Locate the cell with the specified text and output its (x, y) center coordinate. 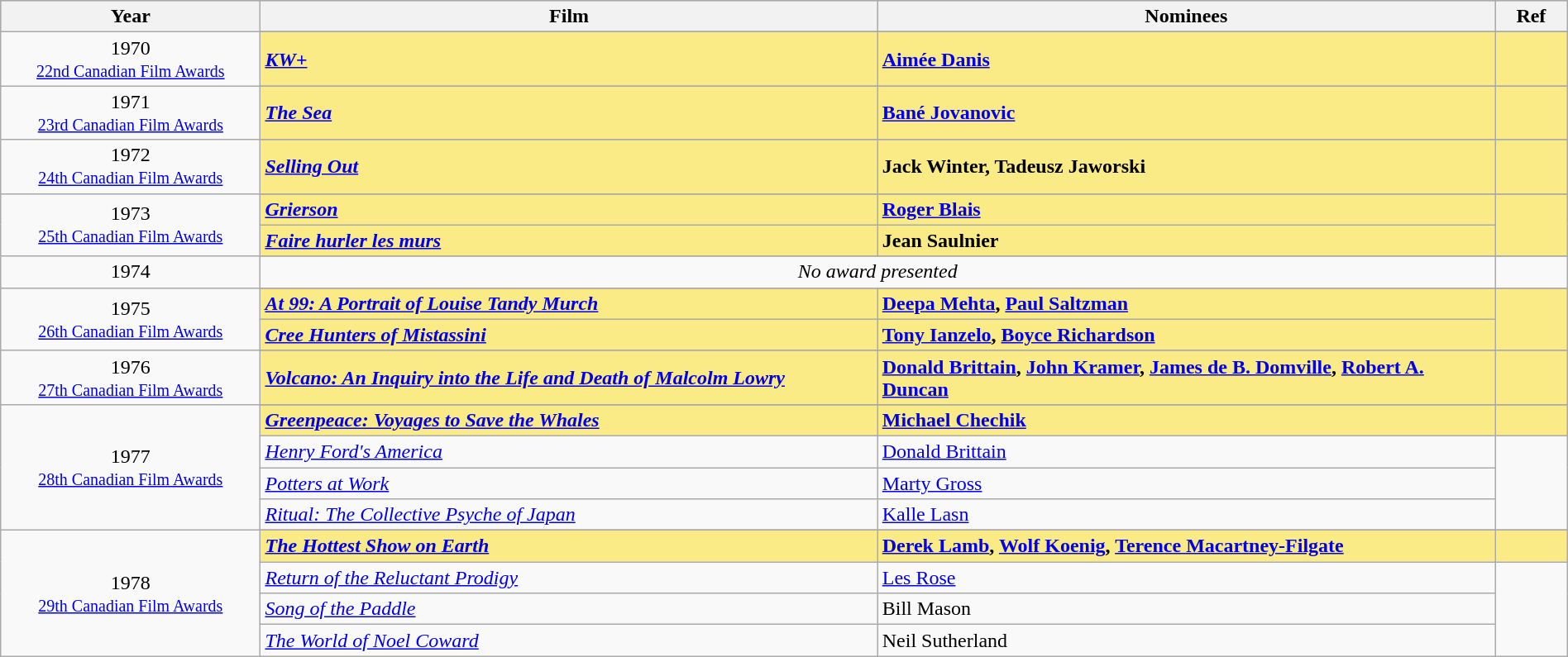
Return of the Reluctant Prodigy (569, 578)
Volcano: An Inquiry into the Life and Death of Malcolm Lowry (569, 377)
At 99: A Portrait of Louise Tandy Murch (569, 303)
1974 (131, 272)
Year (131, 17)
1970 22nd Canadian Film Awards (131, 60)
Derek Lamb, Wolf Koenig, Terence Macartney-Filgate (1186, 546)
KW+ (569, 60)
Selling Out (569, 167)
Donald Brittain (1186, 451)
Faire hurler les murs (569, 240)
Jean Saulnier (1186, 240)
Ref (1532, 17)
The Hottest Show on Earth (569, 546)
1973 25th Canadian Film Awards (131, 225)
1975 26th Canadian Film Awards (131, 319)
1976 27th Canadian Film Awards (131, 377)
Donald Brittain, John Kramer, James de B. Domville, Robert A. Duncan (1186, 377)
The Sea (569, 112)
Neil Sutherland (1186, 640)
Ritual: The Collective Psyche of Japan (569, 515)
Deepa Mehta, Paul Saltzman (1186, 303)
Song of the Paddle (569, 609)
Kalle Lasn (1186, 515)
Aimée Danis (1186, 60)
Grierson (569, 209)
Michael Chechik (1186, 420)
1972 24th Canadian Film Awards (131, 167)
Les Rose (1186, 578)
Potters at Work (569, 483)
Bané Jovanovic (1186, 112)
No award presented (878, 272)
Film (569, 17)
Bill Mason (1186, 609)
Roger Blais (1186, 209)
Henry Ford's America (569, 451)
1977 28th Canadian Film Awards (131, 467)
Cree Hunters of Mistassini (569, 335)
Nominees (1186, 17)
1971 23rd Canadian Film Awards (131, 112)
Tony Ianzelo, Boyce Richardson (1186, 335)
Marty Gross (1186, 483)
Jack Winter, Tadeusz Jaworski (1186, 167)
The World of Noel Coward (569, 640)
1978 29th Canadian Film Awards (131, 593)
Greenpeace: Voyages to Save the Whales (569, 420)
